Search for the cell housing the specified text and yield its (X, Y) center coordinate. 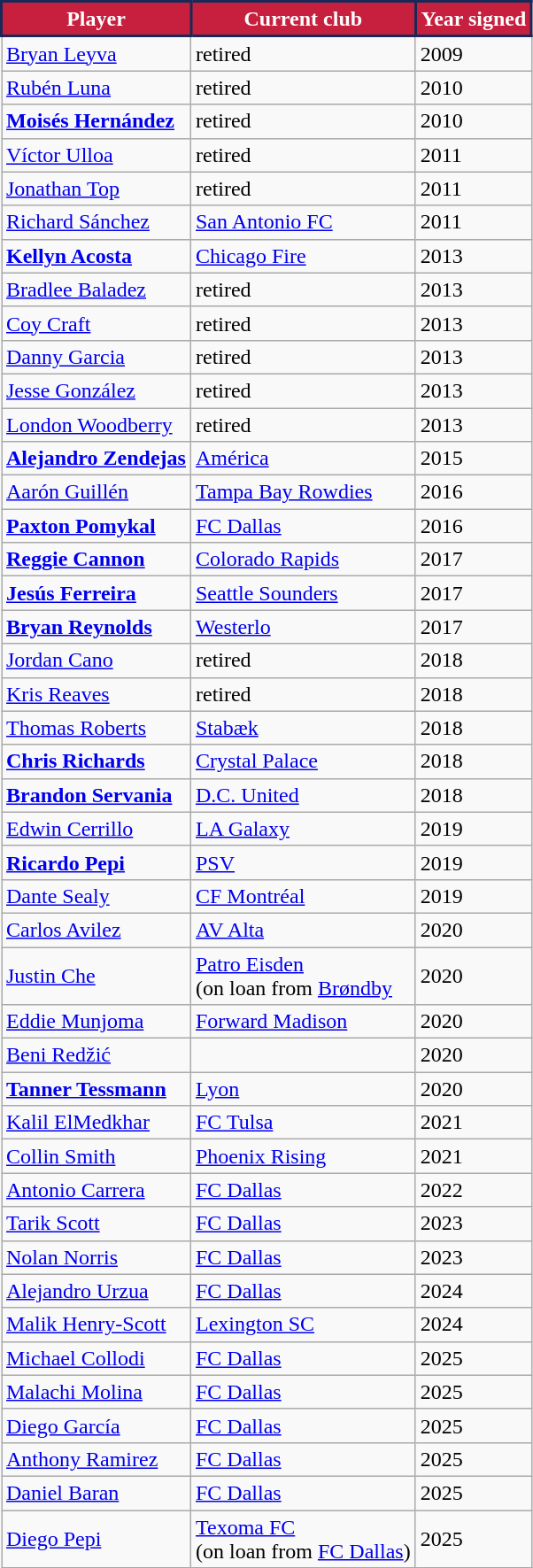
Edwin Cerrillo (97, 829)
2009 (473, 53)
Anthony Ramirez (97, 1459)
Alejandro Zendejas (97, 459)
Antonio Carrera (97, 1190)
Patro Eisden(on loan from Brøndby (303, 976)
Thomas Roberts (97, 728)
Current club (303, 19)
2022 (473, 1190)
Brandon Servania (97, 795)
London Woodberry (97, 424)
Eddie Munjoma (97, 1022)
Crystal Palace (303, 761)
Richard Sánchez (97, 222)
CF Montréal (303, 896)
Westerlo (303, 627)
Kalil ElMedkhar (97, 1123)
Chicago Fire (303, 256)
Daniel Baran (97, 1493)
Bryan Leyva (97, 53)
Forward Madison (303, 1022)
Michael Collodi (97, 1358)
América (303, 459)
Danny Garcia (97, 357)
Lyon (303, 1089)
Diego Pepi (97, 1539)
FC Tulsa (303, 1123)
Carlos Avilez (97, 930)
Alejandro Urzua (97, 1291)
Ricardo Pepi (97, 862)
Player (97, 19)
Collin Smith (97, 1156)
Nolan Norris (97, 1257)
Year signed (473, 19)
Phoenix Rising (303, 1156)
Beni Redžić (97, 1055)
Tampa Bay Rowdies (303, 492)
Tanner Tessmann (97, 1089)
Colorado Rapids (303, 560)
Dante Sealy (97, 896)
Chris Richards (97, 761)
Rubén Luna (97, 88)
Jesús Ferreira (97, 593)
Jesse González (97, 390)
Justin Che (97, 976)
San Antonio FC (303, 222)
Paxton Pomykal (97, 526)
AV Alta (303, 930)
D.C. United (303, 795)
Reggie Cannon (97, 560)
Texoma FC(on loan from FC Dallas) (303, 1539)
Malachi Molina (97, 1392)
Jordan Cano (97, 660)
Diego García (97, 1425)
Tarik Scott (97, 1224)
Jonathan Top (97, 189)
LA Galaxy (303, 829)
Lexington SC (303, 1325)
Moisés Hernández (97, 121)
PSV (303, 862)
Kellyn Acosta (97, 256)
Bryan Reynolds (97, 627)
2015 (473, 459)
Malik Henry-Scott (97, 1325)
Kris Reaves (97, 694)
Víctor Ulloa (97, 155)
Seattle Sounders (303, 593)
Stabæk (303, 728)
Aarón Guillén (97, 492)
Coy Craft (97, 323)
Bradlee Baladez (97, 290)
